Return (x, y) of the center of cell containing provided text 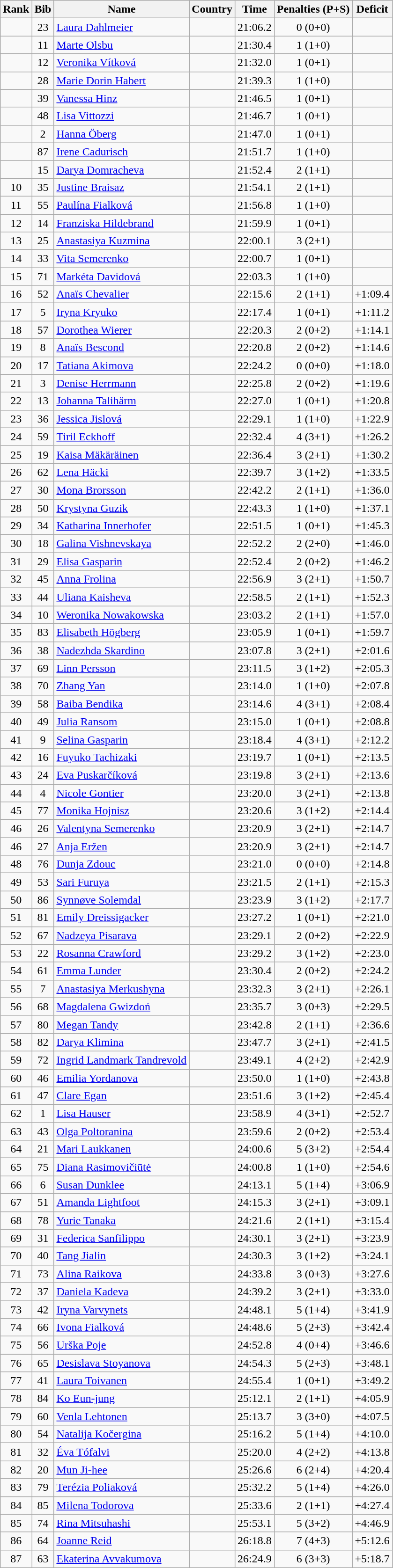
23:07.8 (255, 650)
Penalties (P+S) (313, 9)
22:20.8 (255, 348)
25:13.7 (255, 1416)
22:24.2 (255, 365)
Kaisa Mäkäräinen (122, 454)
+3:09.1 (372, 1203)
21:56.8 (255, 205)
+2:15.3 (372, 882)
+1:11.2 (372, 312)
Magdalena Gwizdoń (122, 1006)
21:47.0 (255, 134)
23:23.9 (255, 900)
+2:26.1 (372, 989)
22:27.0 (255, 401)
+1:57.0 (372, 615)
1 (43, 1114)
+3:46.6 (372, 1345)
23:21.5 (255, 882)
Katharina Innerhofer (122, 526)
+2:23.0 (372, 953)
Nadezhda Skardino (122, 650)
23:14.0 (255, 686)
24:30.3 (255, 1256)
+4:13.8 (372, 1452)
Ko Eun-jung (122, 1399)
Urška Poje (122, 1345)
4 (0+4) (313, 1345)
+1:50.7 (372, 579)
Olga Poltoranina (122, 1131)
+1:20.8 (372, 401)
25:32.2 (255, 1488)
Yurie Tanaka (122, 1220)
23:29.1 (255, 935)
26:24.9 (255, 1559)
23:15.0 (255, 722)
21:52.4 (255, 169)
+2:13.6 (372, 775)
Denise Herrmann (122, 383)
26:18.8 (255, 1541)
Anastasiya Kuzmina (122, 241)
24:52.8 (255, 1345)
Galina Vishnevskaya (122, 544)
+3:41.9 (372, 1309)
Nicole Gontier (122, 793)
Valentyna Semerenko (122, 829)
Justine Braisaz (122, 187)
Jessica Jislová (122, 419)
21:51.7 (255, 152)
23:27.2 (255, 918)
5 (43, 312)
+1:14.6 (372, 348)
24:33.8 (255, 1274)
Mona Brorsson (122, 490)
24:21.6 (255, 1220)
7 (4+3) (313, 1541)
Ekaterina Avvakumova (122, 1559)
+1:45.3 (372, 526)
22:52.4 (255, 562)
Dorothea Wierer (122, 330)
21:30.4 (255, 45)
Eva Puskarčíková (122, 775)
Clare Egan (122, 1096)
21:32.0 (255, 63)
Linn Persson (122, 668)
3 (3+0) (313, 1416)
+3:15.4 (372, 1220)
23:14.6 (255, 704)
+1:59.7 (372, 633)
+2:41.5 (372, 1042)
22:36.4 (255, 454)
Deficit (372, 9)
+4:07.5 (372, 1416)
+2:29.5 (372, 1006)
+3:42.4 (372, 1327)
23:18.4 (255, 739)
+2:45.4 (372, 1096)
+1:26.2 (372, 437)
Diana Rasimovičiūtė (122, 1167)
Vita Semerenko (122, 259)
Desislava Stoyanova (122, 1363)
24:48.6 (255, 1327)
+1:19.6 (372, 383)
+2:12.2 (372, 739)
Krystyna Guzik (122, 508)
23:29.2 (255, 953)
22:15.6 (255, 294)
Rank (16, 9)
Milena Todorova (122, 1505)
Alina Raikova (122, 1274)
24:15.3 (255, 1203)
23:05.9 (255, 633)
23:51.6 (255, 1096)
23:20.0 (255, 793)
+4:10.0 (372, 1434)
25:53.1 (255, 1523)
+3:24.1 (372, 1256)
22:17.4 (255, 312)
+4:46.9 (372, 1523)
Darya Klimina (122, 1042)
+3:48.1 (372, 1363)
+1:33.5 (372, 472)
+5:12.6 (372, 1541)
Mun Ji-hee (122, 1470)
Laura Toivanen (122, 1381)
Tatiana Akimova (122, 365)
Mari Laukkanen (122, 1149)
+2:52.7 (372, 1114)
+1:46.2 (372, 562)
+1:22.9 (372, 419)
Marte Olsbu (122, 45)
Laura Dahlmeier (122, 27)
22:39.7 (255, 472)
Federica Sanfilippo (122, 1238)
22:51.5 (255, 526)
6 (43, 1185)
Tiril Eckhoff (122, 437)
Weronika Nowakowska (122, 615)
Joanne Reid (122, 1541)
Synnøve Solemdal (122, 900)
23:49.1 (255, 1060)
22:20.3 (255, 330)
+2:53.4 (372, 1131)
Marie Dorin Habert (122, 80)
+2:54.4 (372, 1149)
6 (2+4) (313, 1470)
+2:01.6 (372, 650)
Hanna Öberg (122, 134)
Uliana Kaisheva (122, 597)
22:42.2 (255, 490)
Dunja Zdouc (122, 864)
Baiba Bendika (122, 704)
23:19.8 (255, 775)
22:56.9 (255, 579)
23:42.8 (255, 1024)
23:11.5 (255, 668)
21:54.1 (255, 187)
+2:36.6 (372, 1024)
23:30.4 (255, 971)
22:29.1 (255, 419)
9 (43, 739)
24:55.4 (255, 1381)
Country (212, 9)
Amanda Lightfoot (122, 1203)
Anja Eržen (122, 846)
23:21.0 (255, 864)
+2:21.0 (372, 918)
Ivona Fialková (122, 1327)
Lena Häcki (122, 472)
Rina Mitsuhashi (122, 1523)
Venla Lehtonen (122, 1416)
+4:27.4 (372, 1505)
Anaïs Bescond (122, 348)
+1:09.4 (372, 294)
22:00.7 (255, 259)
22:58.5 (255, 597)
+2:14.4 (372, 811)
24:39.2 (255, 1291)
23:47.7 (255, 1042)
+2:08.8 (372, 722)
Nadzeya Pisarava (122, 935)
Veronika Vítková (122, 63)
+2:17.7 (372, 900)
+2:08.4 (372, 704)
Bib (43, 9)
7 (43, 989)
22:03.3 (255, 277)
Susan Dunklee (122, 1185)
24:00.6 (255, 1149)
+1:30.2 (372, 454)
24:30.1 (255, 1238)
8 (43, 348)
23:59.6 (255, 1131)
+3:33.0 (372, 1291)
3 (43, 383)
+1:37.1 (372, 508)
21:59.9 (255, 223)
21:46.7 (255, 116)
22:25.8 (255, 383)
23:50.0 (255, 1078)
+2:42.9 (372, 1060)
22:43.3 (255, 508)
+2:22.9 (372, 935)
24:48.1 (255, 1309)
Franziska Hildebrand (122, 223)
22:32.4 (255, 437)
Name (122, 9)
23:20.6 (255, 811)
Time (255, 9)
Daniela Kadeva (122, 1291)
Selina Gasparin (122, 739)
24:54.3 (255, 1363)
Monika Hojnisz (122, 811)
Anastasiya Merkushyna (122, 989)
25:33.6 (255, 1505)
+3:49.2 (372, 1381)
Vanessa Hinz (122, 98)
Zhang Yan (122, 686)
+3:27.6 (372, 1274)
Johanna Talihärm (122, 401)
+2:43.8 (372, 1078)
Lisa Hauser (122, 1114)
21:39.3 (255, 80)
6 (3+3) (313, 1559)
25:16.2 (255, 1434)
21:46.5 (255, 98)
+3:06.9 (372, 1185)
+2:07.8 (372, 686)
+4:05.9 (372, 1399)
2 (2+0) (313, 544)
+1:18.0 (372, 365)
Anaïs Chevalier (122, 294)
Emilia Yordanova (122, 1078)
Elisa Gasparin (122, 562)
Iryna Varvynets (122, 1309)
Éva Tófalvi (122, 1452)
25:20.0 (255, 1452)
+5:18.7 (372, 1559)
Julia Ransom (122, 722)
+1:14.1 (372, 330)
23:35.7 (255, 1006)
Emily Dreissigacker (122, 918)
Markéta Davidová (122, 277)
Emma Lunder (122, 971)
+4:20.4 (372, 1470)
+2:13.5 (372, 757)
+3:23.9 (372, 1238)
Darya Domracheva (122, 169)
Fuyuko Tachizaki (122, 757)
Sari Furuya (122, 882)
24:13.1 (255, 1185)
Rosanna Crawford (122, 953)
+1:46.0 (372, 544)
25:12.1 (255, 1399)
Elisabeth Högberg (122, 633)
21:06.2 (255, 27)
2 (43, 134)
23:58.9 (255, 1114)
+1:52.3 (372, 597)
25:26.6 (255, 1470)
+2:14.8 (372, 864)
+2:13.8 (372, 793)
23:32.3 (255, 989)
Megan Tandy (122, 1024)
22:00.1 (255, 241)
23:03.2 (255, 615)
24:00.8 (255, 1167)
Paulína Fialková (122, 205)
Terézia Poliaková (122, 1488)
Lisa Vittozzi (122, 116)
Irene Cadurisch (122, 152)
+2:24.2 (372, 971)
23:19.7 (255, 757)
Natalija Kočergina (122, 1434)
+2:54.6 (372, 1167)
+2:05.3 (372, 668)
47 (43, 1096)
Anna Frolina (122, 579)
Tang Jialin (122, 1256)
+1:36.0 (372, 490)
4 (43, 793)
Ingrid Landmark Tandrevold (122, 1060)
22:52.2 (255, 544)
Iryna Kryuko (122, 312)
+4:26.0 (372, 1488)
